Extract the [X, Y] coordinate from the center of the cell holding the provided text.  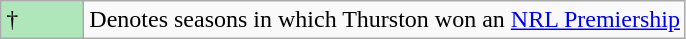
Denotes seasons in which Thurston won an NRL Premiership [385, 20]
† [42, 20]
